Locate the cell with the specified text and output its [X, Y] center coordinate. 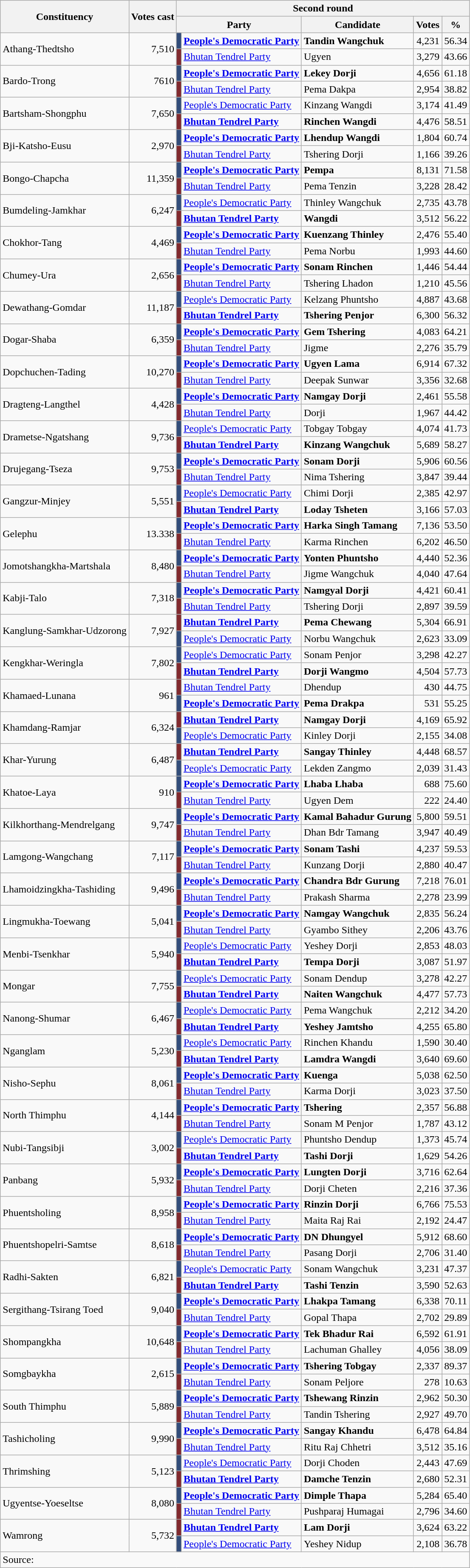
52.63 [456, 1285]
70.11 [456, 1301]
3,624 [428, 1528]
24.47 [456, 1220]
Kamal Bahadur Gurung [357, 816]
Loday Tsheten [357, 510]
39.26 [456, 154]
23.99 [456, 897]
Ugyen Lama [357, 364]
Dragteng-Langthel [65, 404]
1,629 [428, 1156]
39.44 [456, 477]
Kuenzang Thinley [357, 235]
Tempa Dorji [357, 962]
430 [428, 687]
Rinchen Wangdi [357, 121]
5,889 [153, 1406]
Nganglam [65, 1051]
60.56 [456, 461]
38.09 [456, 1350]
Lamgong-Wangchang [65, 857]
Phuntsho Dendup [357, 1140]
Rinzin Dorji [357, 1204]
1,967 [428, 412]
2,706 [428, 1253]
2,623 [428, 639]
Wangdi [357, 219]
4,887 [428, 299]
55.25 [456, 703]
Maita Raj Rai [357, 1220]
Dewathang-Gomdar [65, 307]
Pema Tenzin [357, 186]
Phuentshopelri-Samtse [65, 1245]
1,993 [428, 251]
Chandra Bdr Gurung [357, 881]
3,023 [428, 1091]
5,304 [428, 622]
2,962 [428, 1398]
2,108 [428, 1544]
Drametse-Ngatshang [65, 436]
61.18 [456, 73]
Kunzang Dorji [357, 865]
Wamrong [65, 1536]
4,477 [428, 994]
2,897 [428, 606]
5,932 [153, 1180]
3,166 [428, 510]
2,680 [428, 1479]
6,467 [153, 1019]
4,144 [153, 1115]
4,237 [428, 849]
Yonten Phuntsho [357, 558]
1,804 [428, 138]
4,040 [428, 574]
2,216 [428, 1188]
Kuenga [357, 1075]
2,461 [428, 396]
6,338 [428, 1301]
4,448 [428, 752]
44.75 [456, 687]
10,270 [153, 372]
4,476 [428, 121]
Lachuman Ghalley [357, 1350]
Nisho-Sephu [65, 1083]
Lhakpa Tamang [357, 1301]
71.58 [456, 170]
62.50 [456, 1075]
Gangzur-Minjey [65, 501]
24.40 [456, 800]
North Thimphu [65, 1115]
2,357 [428, 1107]
8,061 [153, 1083]
2,880 [428, 865]
89.37 [456, 1366]
31.43 [456, 768]
58.27 [456, 445]
Khamdang-Ramjar [65, 728]
68.60 [456, 1237]
Kabji-Talo [65, 598]
Kilkhorthang-Mendrelgang [65, 825]
64.84 [456, 1430]
Jigme Wangchuk [357, 574]
55.58 [456, 396]
961 [153, 695]
3,002 [153, 1148]
Dorji Cheten [357, 1188]
7,802 [153, 663]
8,958 [153, 1212]
55.40 [456, 235]
Lungten Dorji [357, 1172]
910 [153, 792]
2,656 [153, 275]
29.89 [456, 1317]
2,443 [428, 1463]
2,970 [153, 146]
3,847 [428, 477]
9,990 [153, 1439]
2,735 [428, 203]
76.01 [456, 881]
Dorji Wangmo [357, 671]
Pasang Dorji [357, 1253]
Sangay Khandu [357, 1430]
Pema Wangchuk [357, 1011]
Tshering Lhadon [357, 283]
40.49 [456, 833]
Sonam Wangchuk [357, 1269]
Karma Rinchen [357, 542]
56.24 [456, 913]
44.42 [456, 412]
36.78 [456, 1544]
Tshering Penjor [357, 315]
Tshering Tobgay [357, 1366]
278 [428, 1382]
Khamaed-Lunana [65, 695]
Somgbaykha [65, 1374]
Panbang [65, 1180]
Sonam Dendup [357, 978]
Sonam Rinchen [357, 267]
69.60 [456, 1059]
Gyambo Sithey [357, 929]
Athang-Thedtsho [65, 49]
Pema Drakpa [357, 703]
43.66 [456, 57]
Chumey-Ura [65, 275]
1,373 [428, 1140]
64.21 [456, 332]
Candidate [357, 25]
8,131 [428, 170]
Khatoe-Laya [65, 792]
3,278 [428, 978]
Jomotshangkha-Martshala [65, 566]
63.22 [456, 1528]
2,155 [428, 736]
8,618 [153, 1245]
1,787 [428, 1123]
37.50 [456, 1091]
59.51 [456, 816]
3,174 [428, 105]
Lhendup Wangdi [357, 138]
68.57 [456, 752]
Rinchen Khandu [357, 1043]
2,954 [428, 89]
Nanong-Shumar [65, 1019]
28.42 [456, 186]
5,230 [153, 1051]
Kengkhar-Weringla [65, 663]
6,247 [153, 211]
Bartsham-Shongphu [65, 113]
Ritu Raj Chhetri [357, 1447]
Pema Chewang [357, 622]
34.08 [456, 736]
46.50 [456, 542]
Norbu Wangchuk [357, 639]
2,853 [428, 946]
DN Dhungyel [357, 1237]
66.91 [456, 622]
8,080 [153, 1503]
5,732 [153, 1536]
5,284 [428, 1495]
48.03 [456, 946]
Gopal Thapa [357, 1317]
2,476 [428, 235]
3,279 [428, 57]
30.40 [456, 1043]
Lekden Zangmo [357, 768]
3,087 [428, 962]
6,592 [428, 1334]
Menbi-Tsenkhar [65, 954]
1,446 [428, 267]
Pempa [357, 170]
11,187 [153, 307]
9,040 [153, 1309]
Prakash Sharma [357, 897]
10.63 [456, 1382]
75.60 [456, 784]
62.64 [456, 1172]
Sonam Dorji [357, 461]
Gem Tshering [357, 332]
59.53 [456, 849]
Thrimshing [65, 1471]
Kinzang Wangdi [357, 105]
1,210 [428, 283]
7,755 [153, 986]
Namgay Wangchuk [357, 913]
5,551 [153, 501]
34.60 [456, 1512]
Kelzang Phuntsho [357, 299]
Dhan Bdr Tamang [357, 833]
Tashi Tenzin [357, 1285]
6,914 [428, 364]
Tobgay Tobgay [357, 428]
4,255 [428, 1027]
Deepak Sunwar [357, 380]
Lekey Dorji [357, 73]
6,324 [153, 728]
2,615 [153, 1374]
9,753 [153, 469]
52.36 [456, 558]
688 [428, 784]
47.64 [456, 574]
35.16 [456, 1447]
4,074 [428, 428]
5,940 [153, 954]
60.41 [456, 590]
Dhendup [357, 687]
5,906 [428, 461]
37.36 [456, 1188]
Jigme [357, 348]
222 [428, 800]
39.59 [456, 606]
Tashi Dorji [357, 1156]
Chokhor-Tang [65, 243]
Votes [428, 25]
Yeshey Jamtsho [357, 1027]
Pushparaj Humagai [357, 1512]
Kinzang Wangchuk [357, 445]
Bumdeling-Jamkhar [65, 211]
Tandin Tshering [357, 1414]
6,478 [428, 1430]
Sergithang-Tsirang Toed [65, 1309]
1,590 [428, 1043]
2,385 [428, 493]
Sonam Peljore [357, 1382]
32.68 [456, 380]
South Thimphu [65, 1406]
61.91 [456, 1334]
Sonam Tashi [357, 849]
2,212 [428, 1011]
Sangay Thinley [357, 752]
8,480 [153, 566]
47.37 [456, 1269]
45.56 [456, 283]
Nubi-Tangsibji [65, 1148]
43.78 [456, 203]
7,218 [428, 881]
% [456, 25]
3,228 [428, 186]
Harka Singh Tamang [357, 526]
6,300 [428, 315]
34.20 [456, 1011]
6,202 [428, 542]
Naiten Wangchuk [357, 994]
58.51 [456, 121]
54.26 [456, 1156]
Dogar-Shaba [65, 340]
11,359 [153, 178]
6,821 [153, 1277]
Party [239, 25]
67.32 [456, 364]
Bardo-Trong [65, 81]
42.97 [456, 493]
43.76 [456, 929]
3,640 [428, 1059]
56.22 [456, 219]
7610 [153, 81]
Tshering [357, 1107]
Dimple Thapa [357, 1495]
4,428 [153, 404]
2,796 [428, 1512]
Namgyal Dorji [357, 590]
Thinley Wangchuk [357, 203]
Ugyentse-Yoeseltse [65, 1503]
3,716 [428, 1172]
Yeshey Nidup [357, 1544]
9,496 [153, 889]
41.73 [456, 428]
Ugyen [357, 57]
4,056 [428, 1350]
43.12 [456, 1123]
10,648 [153, 1342]
2,337 [428, 1366]
2,206 [428, 929]
7,650 [153, 113]
40.47 [456, 865]
Karma Dorji [357, 1091]
Yeshey Dorji [357, 946]
Sonam M Penjor [357, 1123]
Radhi-Sakten [65, 1277]
Lhamoidzingkha-Tashiding [65, 889]
43.68 [456, 299]
4,656 [428, 73]
56.32 [456, 315]
Lhaba Lhaba [357, 784]
2,278 [428, 897]
Bongo-Chapcha [65, 178]
Second round [323, 8]
Mongar [65, 986]
9,736 [153, 436]
Gelephu [65, 534]
3,231 [428, 1269]
41.49 [456, 105]
65.92 [456, 720]
5,800 [428, 816]
45.74 [456, 1140]
5,038 [428, 1075]
9,747 [153, 825]
60.74 [456, 138]
Pema Norbu [357, 251]
3,947 [428, 833]
Dorji [357, 412]
531 [428, 703]
Tashicholing [65, 1439]
7,318 [153, 598]
52.31 [456, 1479]
Drujegang-Tseza [65, 469]
53.50 [456, 526]
2,702 [428, 1317]
51.97 [456, 962]
7,510 [153, 49]
Votes cast [153, 17]
13.338 [153, 534]
4,469 [153, 243]
6,359 [153, 340]
75.53 [456, 1204]
Kanglung-Samkhar-Udzorong [65, 631]
1,166 [428, 154]
Pema Dakpa [357, 89]
Source: [235, 1560]
35.79 [456, 348]
44.60 [456, 251]
2,276 [428, 348]
Bji-Katsho-Eusu [65, 146]
Khar-Yurung [65, 760]
3,356 [428, 380]
56.88 [456, 1107]
65.80 [456, 1027]
2,039 [428, 768]
4,169 [428, 720]
65.40 [456, 1495]
5,689 [428, 445]
2,927 [428, 1414]
Dorji Choden [357, 1463]
Lamdra Wangdi [357, 1059]
Sonam Penjor [357, 655]
6,766 [428, 1204]
2,835 [428, 913]
Shompangkha [65, 1342]
3,590 [428, 1285]
7,136 [428, 526]
Kinley Dorji [357, 736]
50.30 [456, 1398]
6,487 [153, 760]
56.34 [456, 41]
47.69 [456, 1463]
7,117 [153, 857]
Dopchuchen-Tading [65, 372]
Tandin Wangchuk [357, 41]
Chimi Dorji [357, 493]
4,231 [428, 41]
31.40 [456, 1253]
54.44 [456, 267]
Phuentsholing [65, 1212]
7,927 [153, 631]
4,421 [428, 590]
5,912 [428, 1237]
4,083 [428, 332]
Ugyen Dem [357, 800]
Nima Tshering [357, 477]
Damche Tenzin [357, 1479]
Tshewang Rinzin [357, 1398]
Lingmukha-Toewang [65, 921]
5,123 [153, 1471]
57.03 [456, 510]
Constituency [65, 17]
49.70 [456, 1414]
Lam Dorji [357, 1528]
4,440 [428, 558]
5,041 [153, 921]
2,192 [428, 1220]
Tek Bhadur Rai [357, 1334]
4,504 [428, 671]
33.09 [456, 639]
3,298 [428, 655]
38.82 [456, 89]
